Determine the (x, y) coordinate at the center of the cell enclosing the given text.  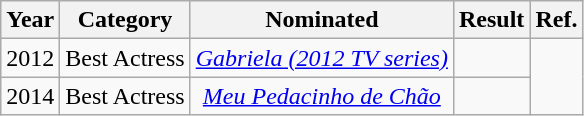
Ref. (556, 20)
Year (30, 20)
Category (125, 20)
Result (491, 20)
2014 (30, 96)
2012 (30, 58)
Gabriela (2012 TV series) (322, 58)
Meu Pedacinho de Chão (322, 96)
Nominated (322, 20)
